Return (x, y) of the center of cell containing provided text 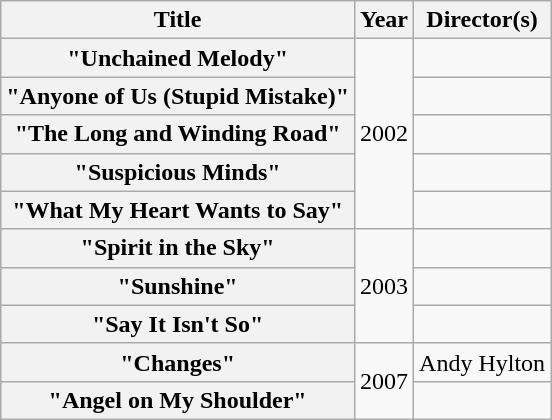
"Sunshine" (178, 286)
Title (178, 20)
Andy Hylton (482, 362)
"Changes" (178, 362)
"Spirit in the Sky" (178, 248)
Year (384, 20)
2003 (384, 286)
2007 (384, 381)
"Suspicious Minds" (178, 172)
"Say It Isn't So" (178, 324)
"What My Heart Wants to Say" (178, 210)
"Unchained Melody" (178, 58)
2002 (384, 134)
"Angel on My Shoulder" (178, 400)
"Anyone of Us (Stupid Mistake)" (178, 96)
"The Long and Winding Road" (178, 134)
Director(s) (482, 20)
